Determine the [x, y] coordinate at the center of the cell enclosing the given text.  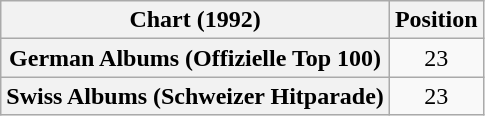
Chart (1992) [196, 20]
German Albums (Offizielle Top 100) [196, 58]
Swiss Albums (Schweizer Hitparade) [196, 96]
Position [436, 20]
